From the cell containing the given text, extract its center point as (X, Y) coordinate. 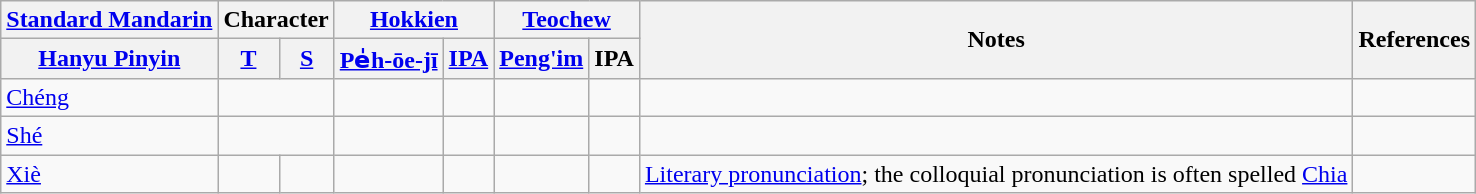
Hokkien (414, 20)
Xiè (110, 173)
Hanyu Pinyin (110, 59)
Notes (996, 40)
Pe̍h-ōe-jī (388, 59)
Literary pronunciation; the colloquial pronunciation is often spelled Chia (996, 173)
Chéng (110, 97)
Peng'im (542, 59)
S (306, 59)
Character (276, 20)
Teochew (567, 20)
T (248, 59)
Shé (110, 135)
References (1414, 40)
Standard Mandarin (110, 20)
